Return (x, y) of the center of cell containing provided text 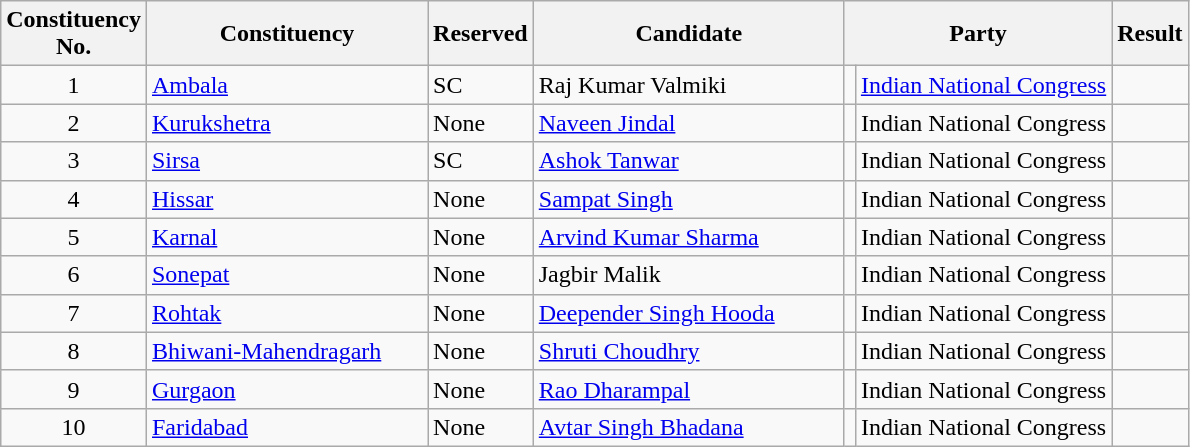
Candidate (688, 34)
Ashok Tanwar (688, 161)
Bhiwani-Mahendragarh (286, 351)
1 (74, 85)
4 (74, 199)
Deepender Singh Hooda (688, 313)
9 (74, 389)
Kurukshetra (286, 123)
Naveen Jindal (688, 123)
2 (74, 123)
Party (978, 34)
7 (74, 313)
3 (74, 161)
Reserved (481, 34)
Sonepat (286, 275)
Rao Dharampal (688, 389)
10 (74, 427)
Ambala (286, 85)
Shruti Choudhry (688, 351)
Sampat Singh (688, 199)
Constituency (286, 34)
Karnal (286, 237)
Sirsa (286, 161)
Result (1150, 34)
Hissar (286, 199)
Rohtak (286, 313)
8 (74, 351)
Avtar Singh Bhadana (688, 427)
Raj Kumar Valmiki (688, 85)
6 (74, 275)
Faridabad (286, 427)
Arvind Kumar Sharma (688, 237)
Jagbir Malik (688, 275)
Gurgaon (286, 389)
Constituency No. (74, 34)
5 (74, 237)
